Find where the given text appears and provide that cell's center as [X, Y] coordinate. 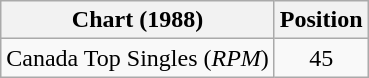
Chart (1988) [138, 20]
Position [321, 20]
45 [321, 58]
Canada Top Singles (RPM) [138, 58]
